Locate the cell with the specified text and output its [X, Y] center coordinate. 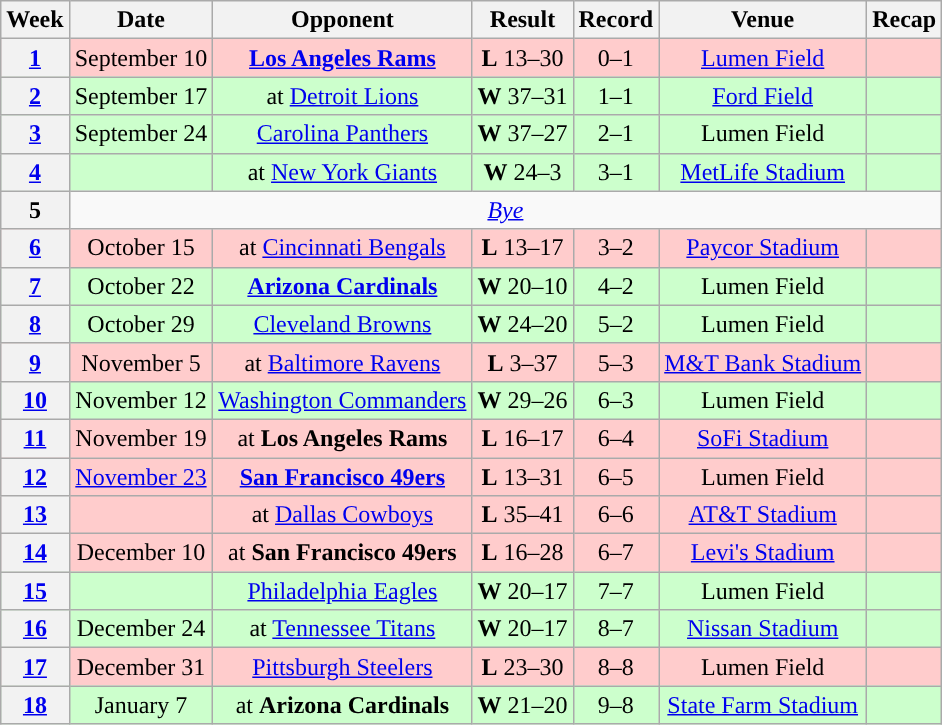
at San Francisco 49ers [342, 553]
Nissan Stadium [763, 629]
Date [141, 20]
Ford Field [763, 96]
November 19 [141, 438]
14 [35, 553]
0–1 [616, 58]
December 31 [141, 667]
September 17 [141, 96]
at Detroit Lions [342, 96]
November 5 [141, 362]
Carolina Panthers [342, 134]
AT&T Stadium [763, 515]
State Farm Stadium [763, 705]
7–7 [616, 591]
6–7 [616, 553]
9–8 [616, 705]
Record [616, 20]
5–2 [616, 324]
San Francisco 49ers [342, 477]
at Cincinnati Bengals [342, 248]
4–2 [616, 286]
Result [522, 20]
L 16–17 [522, 438]
5–3 [616, 362]
L 3–37 [522, 362]
Bye [506, 210]
at Tennessee Titans [342, 629]
2–1 [616, 134]
3–2 [616, 248]
7 [35, 286]
Paycor Stadium [763, 248]
Los Angeles Rams [342, 58]
W 20–10 [522, 286]
MetLife Stadium [763, 172]
L 23–30 [522, 667]
18 [35, 705]
at Arizona Cardinals [342, 705]
6–6 [616, 515]
Pittsburgh Steelers [342, 667]
9 [35, 362]
W 29–26 [522, 400]
Washington Commanders [342, 400]
W 24–3 [522, 172]
December 10 [141, 553]
December 24 [141, 629]
October 29 [141, 324]
Levi's Stadium [763, 553]
January 7 [141, 705]
1–1 [616, 96]
6–3 [616, 400]
at Dallas Cowboys [342, 515]
September 24 [141, 134]
Recap [904, 20]
3–1 [616, 172]
at Baltimore Ravens [342, 362]
at New York Giants [342, 172]
17 [35, 667]
10 [35, 400]
M&T Bank Stadium [763, 362]
8–7 [616, 629]
L 13–17 [522, 248]
W 21–20 [522, 705]
W 24–20 [522, 324]
11 [35, 438]
Opponent [342, 20]
13 [35, 515]
12 [35, 477]
6–5 [616, 477]
3 [35, 134]
L 16–28 [522, 553]
Cleveland Browns [342, 324]
16 [35, 629]
L 13–30 [522, 58]
September 10 [141, 58]
Philadelphia Eagles [342, 591]
6–4 [616, 438]
W 37–31 [522, 96]
8 [35, 324]
SoFi Stadium [763, 438]
4 [35, 172]
at Los Angeles Rams [342, 438]
November 12 [141, 400]
Week [35, 20]
1 [35, 58]
October 15 [141, 248]
November 23 [141, 477]
6 [35, 248]
W 37–27 [522, 134]
Venue [763, 20]
15 [35, 591]
L 13–31 [522, 477]
L 35–41 [522, 515]
8–8 [616, 667]
2 [35, 96]
5 [35, 210]
Arizona Cardinals [342, 286]
October 22 [141, 286]
